For the text-containing cell, return its midpoint in (X, Y) coordinate format. 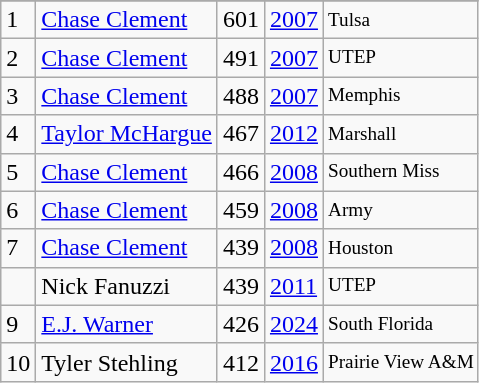
Prairie View A&M (400, 362)
2011 (294, 286)
E.J. Warner (127, 324)
Tyler Stehling (127, 362)
2024 (294, 324)
South Florida (400, 324)
5 (18, 172)
412 (240, 362)
6 (18, 210)
4 (18, 134)
2012 (294, 134)
3 (18, 96)
Marshall (400, 134)
1 (18, 20)
467 (240, 134)
Army (400, 210)
Southern Miss (400, 172)
459 (240, 210)
Memphis (400, 96)
491 (240, 58)
2 (18, 58)
Tulsa (400, 20)
2016 (294, 362)
9 (18, 324)
488 (240, 96)
10 (18, 362)
Taylor McHargue (127, 134)
426 (240, 324)
466 (240, 172)
601 (240, 20)
Nick Fanuzzi (127, 286)
Houston (400, 248)
7 (18, 248)
